For the text-containing cell, return its midpoint in (x, y) coordinate format. 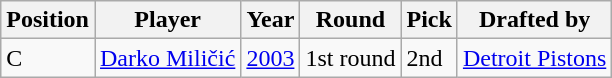
Detroit Pistons (534, 58)
C (48, 58)
Position (48, 20)
2003 (270, 58)
Player (167, 20)
Round (350, 20)
1st round (350, 58)
Drafted by (534, 20)
Darko Miličić (167, 58)
Pick (429, 20)
2nd (429, 58)
Year (270, 20)
